Extract the (X, Y) coordinate from the center of the cell holding the provided text.  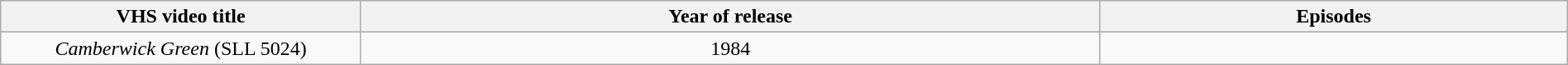
Year of release (729, 17)
Episodes (1333, 17)
VHS video title (181, 17)
1984 (729, 48)
Camberwick Green (SLL 5024) (181, 48)
